Scan for the cell matching the given text and deliver its (x, y) coordinate at center. 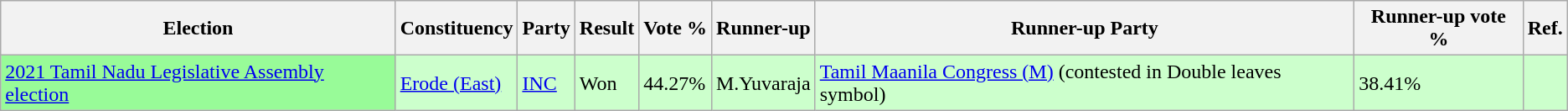
Ref. (1545, 29)
Erode (East) (456, 82)
M.Yuvaraja (763, 82)
INC (546, 82)
Runner-up Party (1084, 29)
Runner-up (763, 29)
Won (606, 82)
2021 Tamil Nadu Legislative Assembly election (198, 82)
Election (198, 29)
44.27% (675, 82)
38.41% (1439, 82)
Runner-up vote % (1439, 29)
Party (546, 29)
Constituency (456, 29)
Tamil Maanila Congress (M) (contested in Double leaves symbol) (1084, 82)
Vote % (675, 29)
Result (606, 29)
